Provide the (X, Y) coordinate of the cell's center where the given text is located.  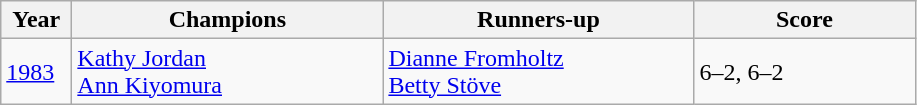
Dianne Fromholtz Betty Stöve (538, 72)
Champions (228, 20)
1983 (36, 72)
6–2, 6–2 (804, 72)
Year (36, 20)
Runners-up (538, 20)
Score (804, 20)
Kathy Jordan Ann Kiyomura (228, 72)
